Identify which cell holds the provided text, then report its (x, y) central coordinate. 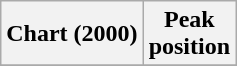
Chart (2000) (72, 34)
Peakposition (189, 34)
